Identify which cell holds the provided text, then report its (x, y) central coordinate. 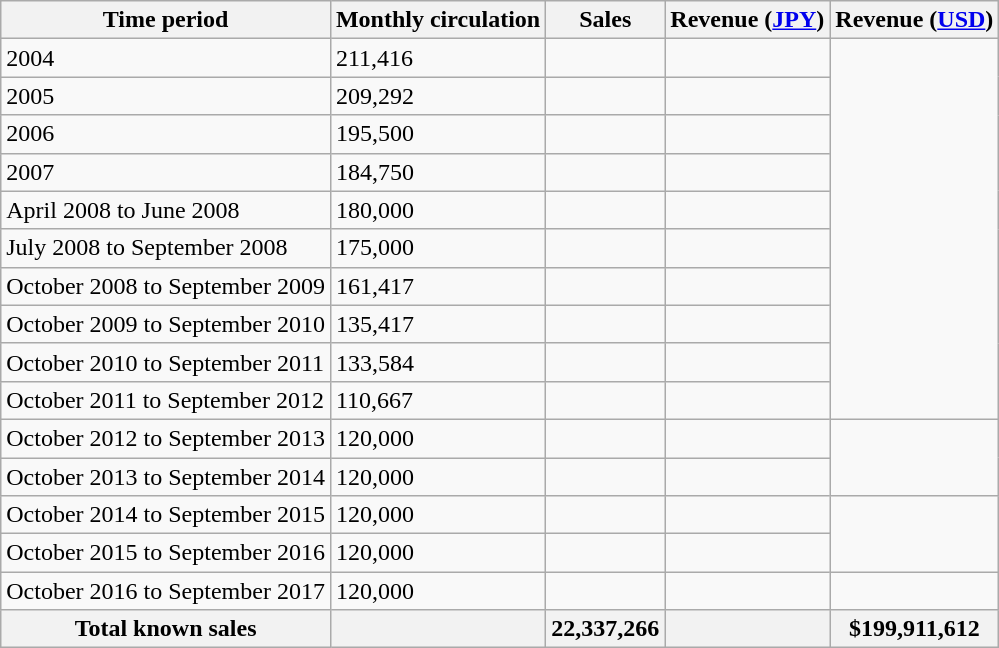
October 2009 to September 2010 (166, 324)
Revenue (JPY) (748, 20)
October 2010 to September 2011 (166, 362)
2005 (166, 96)
October 2011 to September 2012 (166, 400)
July 2008 to September 2008 (166, 248)
195,500 (438, 134)
110,667 (438, 400)
April 2008 to June 2008 (166, 210)
Time period (166, 20)
161,417 (438, 286)
Revenue (USD) (914, 20)
October 2016 to September 2017 (166, 591)
October 2008 to September 2009 (166, 286)
135,417 (438, 324)
2007 (166, 172)
209,292 (438, 96)
2004 (166, 58)
133,584 (438, 362)
Sales (606, 20)
180,000 (438, 210)
175,000 (438, 248)
October 2012 to September 2013 (166, 438)
184,750 (438, 172)
October 2013 to September 2014 (166, 477)
22,337,266 (606, 629)
2006 (166, 134)
211,416 (438, 58)
October 2015 to September 2016 (166, 553)
$199,911,612 (914, 629)
October 2014 to September 2015 (166, 515)
Total known sales (166, 629)
Monthly circulation (438, 20)
